Return the [x, y] coordinate for the center point of the cell that contains the specified text.  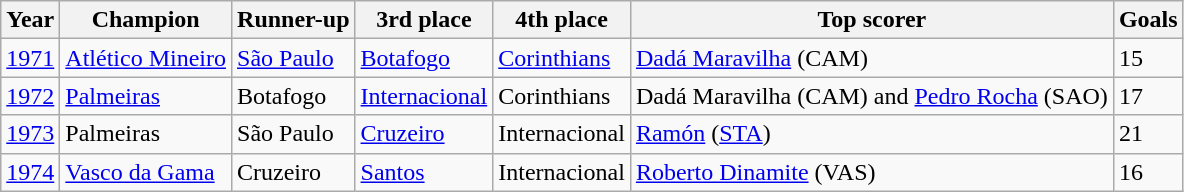
16 [1148, 172]
Dadá Maravilha (CAM) and Pedro Rocha (SAO) [872, 96]
17 [1148, 96]
Top scorer [872, 20]
15 [1148, 58]
3rd place [424, 20]
1974 [30, 172]
Ramón (STA) [872, 134]
4th place [562, 20]
Dadá Maravilha (CAM) [872, 58]
Vasco da Gama [146, 172]
1972 [30, 96]
1973 [30, 134]
1971 [30, 58]
Year [30, 20]
Atlético Mineiro [146, 58]
21 [1148, 134]
Santos [424, 172]
Champion [146, 20]
Roberto Dinamite (VAS) [872, 172]
Goals [1148, 20]
Runner-up [294, 20]
